Find where the given text appears and provide that cell's center as (X, Y) coordinate. 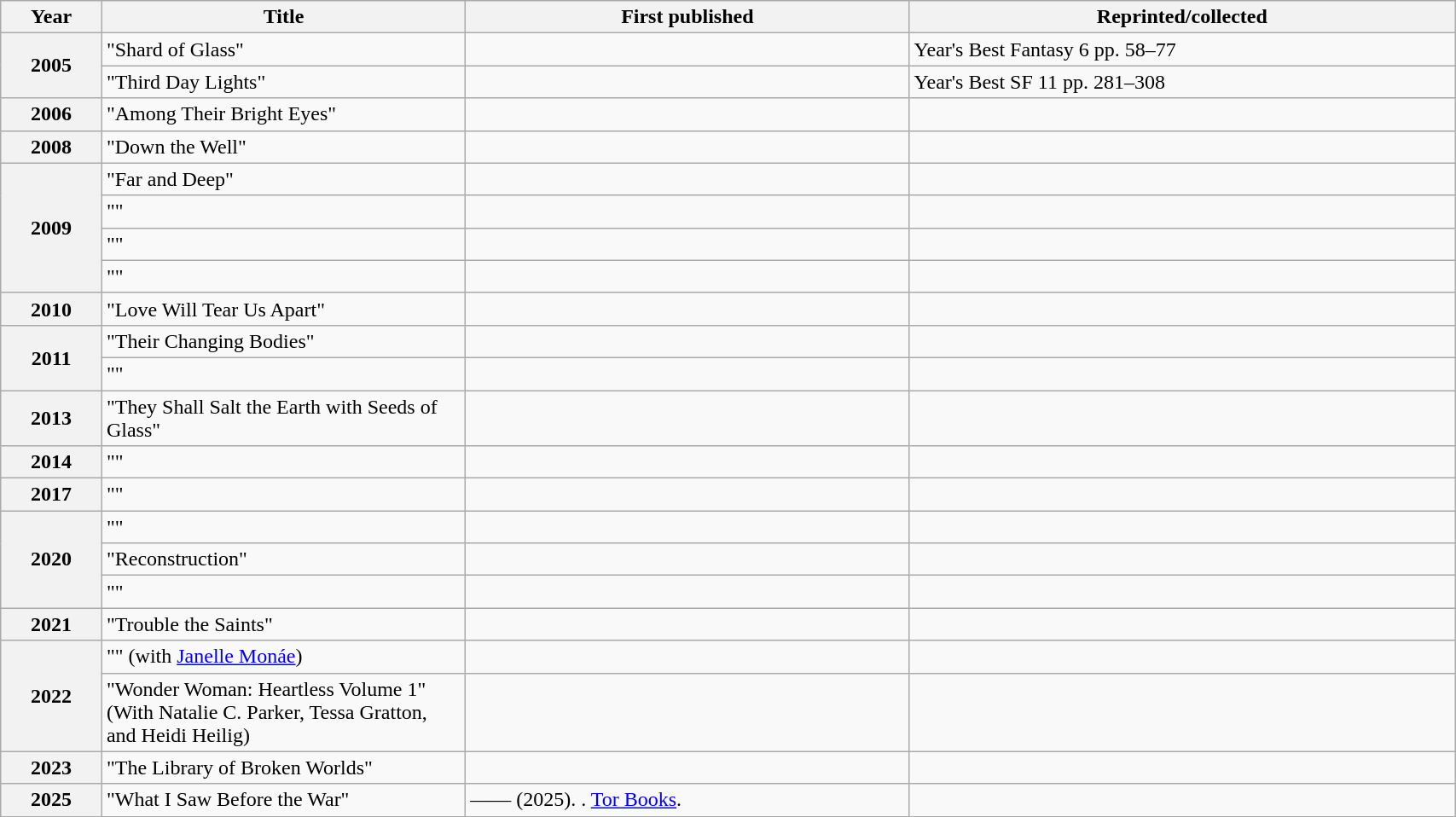
2025 (51, 800)
"Their Changing Bodies" (283, 341)
2021 (51, 624)
2023 (51, 768)
Title (283, 17)
2022 (51, 696)
"" (with Janelle Monáe) (283, 657)
2008 (51, 147)
"Reconstruction" (283, 559)
"Wonder Woman: Heartless Volume 1" (With Natalie C. Parker, Tessa Gratton, and Heidi Heilig) (283, 712)
2009 (51, 228)
2013 (51, 418)
"Shard of Glass" (283, 49)
"What I Saw Before the War" (283, 800)
"Trouble the Saints" (283, 624)
"Among Their Bright Eyes" (283, 114)
Year's Best Fantasy 6 pp. 58–77 (1182, 49)
"Far and Deep" (283, 179)
2014 (51, 462)
2005 (51, 66)
2020 (51, 559)
—— (2025). . Tor Books. (687, 800)
"Down the Well" (283, 147)
"Love Will Tear Us Apart" (283, 309)
"The Library of Broken Worlds" (283, 768)
2010 (51, 309)
Year (51, 17)
First published (687, 17)
2011 (51, 357)
2006 (51, 114)
Reprinted/collected (1182, 17)
"Third Day Lights" (283, 82)
"They Shall Salt the Earth with Seeds of Glass" (283, 418)
Year's Best SF 11 pp. 281–308 (1182, 82)
2017 (51, 495)
